Find where the given text appears and provide that cell's center as (X, Y) coordinate. 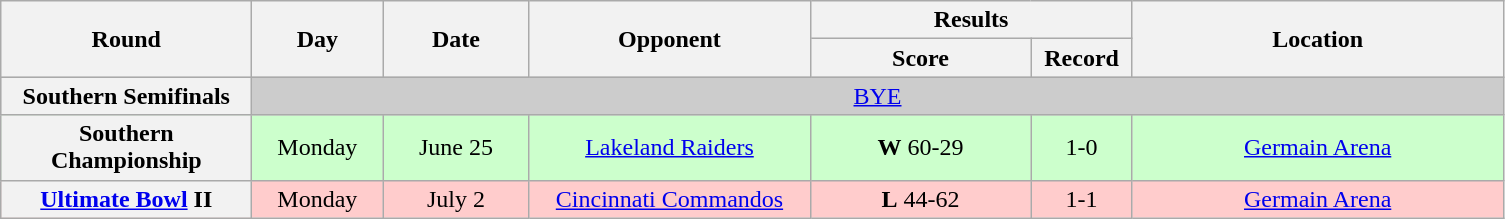
Score (920, 58)
Location (1318, 39)
L 44-62 (920, 199)
Date (456, 39)
June 25 (456, 148)
Results (971, 20)
Cincinnati Commandos (670, 199)
1-1 (1082, 199)
Round (126, 39)
Day (318, 39)
July 2 (456, 199)
1-0 (1082, 148)
Ultimate Bowl II (126, 199)
Southern Championship (126, 148)
Opponent (670, 39)
Record (1082, 58)
Lakeland Raiders (670, 148)
Southern Semifinals (126, 96)
BYE (878, 96)
W 60-29 (920, 148)
